Locate the cell with the specified text and output its (X, Y) center coordinate. 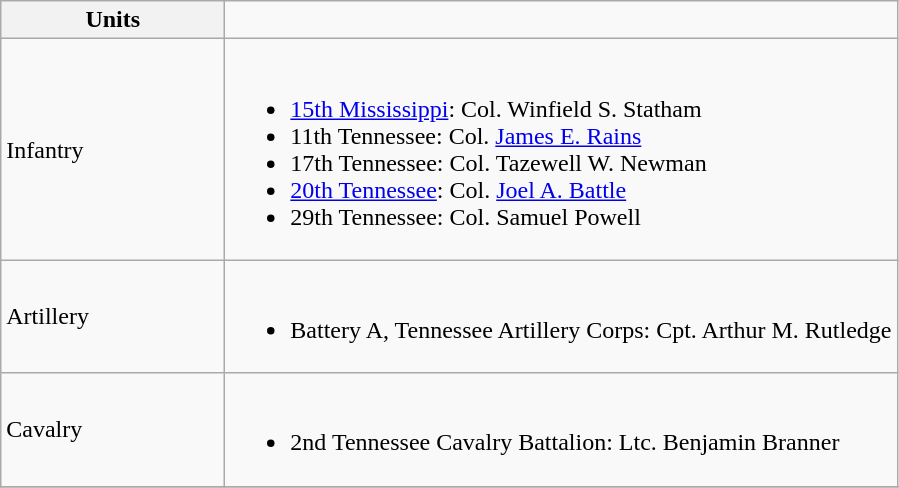
Battery A, Tennessee Artillery Corps: Cpt. Arthur M. Rutledge (561, 316)
Cavalry (113, 430)
Infantry (113, 150)
Units (113, 20)
2nd Tennessee Cavalry Battalion: Ltc. Benjamin Branner (561, 430)
Artillery (113, 316)
